Return the (X, Y) coordinate for the center point of the cell that contains the specified text.  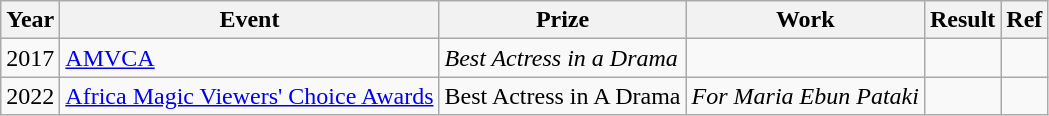
Result (962, 20)
Year (30, 20)
AMVCA (250, 58)
Event (250, 20)
2022 (30, 96)
Prize (562, 20)
Best Actress in A Drama (562, 96)
Best Actress in a Drama (562, 58)
Africa Magic Viewers' Choice Awards (250, 96)
2017 (30, 58)
Ref (1024, 20)
Work (805, 20)
For Maria Ebun Pataki (805, 96)
